Pinpoint the cell where the given text exists, returning its (x, y) midpoint coordinate. 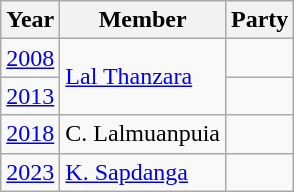
Member (143, 20)
2008 (30, 58)
2023 (30, 172)
2018 (30, 134)
K. Sapdanga (143, 172)
Year (30, 20)
2013 (30, 96)
C. Lalmuanpuia (143, 134)
Lal Thanzara (143, 77)
Party (260, 20)
